Find where the given text appears and provide that cell's center as (X, Y) coordinate. 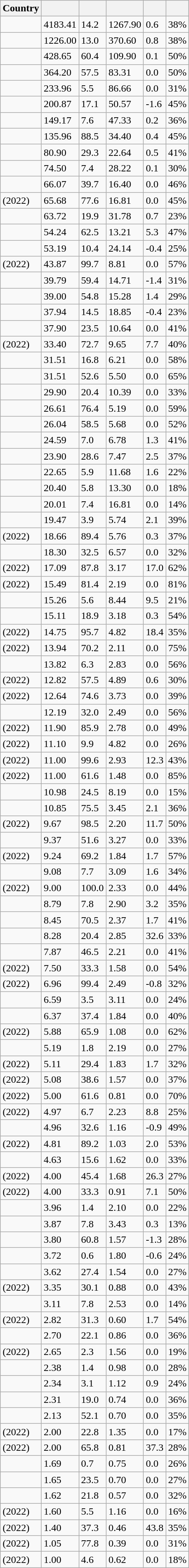
5.9 (92, 472)
3.27 (125, 840)
0.62 (125, 1560)
60.4 (92, 56)
9.37 (60, 840)
6.59 (60, 1000)
2.23 (125, 1112)
28.22 (125, 168)
11.90 (60, 728)
2.5 (155, 456)
8.8 (155, 1112)
5.11 (60, 1064)
1267.90 (125, 24)
16.40 (125, 184)
4.63 (60, 1160)
24.14 (125, 248)
69.2 (92, 856)
5.08 (60, 1080)
3.45 (125, 808)
5.76 (125, 536)
17% (177, 1431)
-0.9 (155, 1128)
43.87 (60, 264)
22.8 (92, 1431)
37.4 (92, 1016)
10.98 (60, 792)
4.81 (60, 1144)
13% (177, 1224)
1.40 (60, 1528)
2.82 (60, 1320)
80.90 (60, 152)
6.78 (125, 440)
0.57 (125, 1496)
1.65 (60, 1479)
135.96 (60, 136)
5.50 (125, 376)
0.60 (125, 1320)
370.60 (125, 40)
1.05 (60, 1544)
77.6 (92, 200)
2.34 (60, 1384)
2.10 (125, 1208)
81.4 (92, 584)
17.09 (60, 568)
2.90 (125, 904)
10.39 (125, 392)
10.4 (92, 248)
60.8 (92, 1240)
20.40 (60, 488)
16% (177, 1512)
2.20 (125, 824)
31.3 (92, 1320)
1.08 (125, 1032)
14.5 (92, 312)
2.65 (60, 1352)
76.4 (92, 408)
47% (177, 232)
99.7 (92, 264)
233.96 (60, 88)
6.96 (60, 984)
14.75 (60, 632)
0.91 (125, 1192)
100.0 (92, 888)
15.6 (92, 1160)
8.79 (60, 904)
15.28 (125, 296)
75% (177, 648)
0.98 (125, 1368)
9.9 (92, 744)
12.82 (60, 680)
46% (177, 184)
3.80 (60, 1240)
3.09 (125, 872)
65% (177, 376)
Country (21, 8)
62.5 (92, 232)
86.66 (125, 88)
65.9 (92, 1032)
0.9 (155, 1384)
3.17 (125, 568)
8.44 (125, 600)
99.4 (92, 984)
29% (177, 296)
21.8 (92, 1496)
45.4 (92, 1176)
2.3 (92, 1352)
5.8 (92, 488)
6.7 (92, 1112)
26.3 (155, 1176)
2.85 (125, 936)
39.79 (60, 280)
19.0 (92, 1400)
34% (177, 872)
88.5 (92, 136)
98.5 (92, 824)
2.11 (125, 648)
4183.41 (60, 24)
3.62 (60, 1272)
15.11 (60, 616)
44% (177, 888)
38.6 (92, 1080)
74.50 (60, 168)
28.6 (92, 456)
428.65 (60, 56)
22.64 (125, 152)
1.54 (125, 1272)
1.03 (125, 1144)
0.2 (155, 120)
9.00 (60, 888)
6.21 (125, 360)
87.8 (92, 568)
2.37 (125, 920)
2.0 (155, 1144)
1.58 (125, 968)
16.8 (92, 360)
7.47 (125, 456)
15% (177, 792)
5.6 (92, 600)
13.30 (125, 488)
20.01 (60, 504)
65.8 (92, 1447)
15.26 (60, 600)
2.70 (60, 1336)
39.00 (60, 296)
70% (177, 1096)
31.78 (125, 216)
2.38 (60, 1368)
8.81 (125, 264)
24.59 (60, 440)
39.7 (92, 184)
5.74 (125, 520)
3.35 (60, 1288)
26.61 (60, 408)
8.45 (60, 920)
4.97 (60, 1112)
1.60 (60, 1512)
66.07 (60, 184)
47.33 (125, 120)
89.2 (92, 1144)
4.89 (125, 680)
1.69 (60, 1463)
70.5 (92, 920)
0.88 (125, 1288)
9.24 (60, 856)
0.74 (125, 1400)
0.46 (125, 1528)
3.73 (125, 696)
4.96 (60, 1128)
2.13 (60, 1415)
37.90 (60, 328)
34.40 (125, 136)
2.83 (125, 664)
5.00 (60, 1096)
72.7 (92, 344)
53% (177, 1144)
1.00 (60, 1560)
51.6 (92, 840)
29.3 (92, 152)
37.94 (60, 312)
4.6 (92, 1560)
1.68 (125, 1176)
13.82 (60, 664)
17.0 (155, 568)
43.8 (155, 1528)
46.5 (92, 952)
17.1 (92, 104)
149.17 (60, 120)
14.71 (125, 280)
2.33 (125, 888)
2.21 (125, 952)
5.88 (60, 1032)
54.8 (92, 296)
52.6 (92, 376)
0.39 (125, 1544)
30.1 (92, 1288)
-1.3 (155, 1240)
7.87 (60, 952)
1.35 (125, 1431)
21% (177, 600)
32.5 (92, 552)
11.7 (155, 824)
85.9 (92, 728)
3.1 (92, 1384)
15.49 (60, 584)
52% (177, 424)
0.8 (155, 40)
19.9 (92, 216)
1.12 (125, 1384)
19.47 (60, 520)
77.8 (92, 1544)
6.3 (92, 664)
-1.4 (155, 280)
58.5 (92, 424)
3.2 (155, 904)
7.6 (92, 120)
53.19 (60, 248)
200.87 (60, 104)
85% (177, 776)
9.5 (155, 600)
364.20 (60, 72)
3.96 (60, 1208)
0.86 (125, 1336)
99.6 (92, 760)
50.57 (125, 104)
6.37 (60, 1016)
8.28 (60, 936)
0.75 (125, 1463)
0.5 (155, 152)
95.7 (92, 632)
59.4 (92, 280)
1.8 (92, 1048)
65.68 (60, 200)
10.85 (60, 808)
3.9 (92, 520)
9.08 (60, 872)
8.19 (125, 792)
81% (177, 584)
1226.00 (60, 40)
2.93 (125, 760)
33.40 (60, 344)
19% (177, 1352)
18.30 (60, 552)
10.64 (125, 328)
75.5 (92, 808)
18.66 (60, 536)
70.2 (92, 648)
52.1 (92, 1415)
12.64 (60, 696)
27.4 (92, 1272)
13.94 (60, 648)
9.65 (125, 344)
12.3 (155, 760)
2.53 (125, 1304)
1.3 (155, 440)
3.72 (60, 1256)
29.90 (60, 392)
11.10 (60, 744)
3.43 (125, 1224)
18.85 (125, 312)
12.19 (60, 712)
1.48 (125, 776)
23.90 (60, 456)
18.4 (155, 632)
13.21 (125, 232)
5.3 (155, 232)
26.04 (60, 424)
-1.6 (155, 104)
58% (177, 360)
1.83 (125, 1064)
13.0 (92, 40)
24.5 (92, 792)
54.24 (60, 232)
83.31 (125, 72)
74.6 (92, 696)
14.2 (92, 24)
22.65 (60, 472)
1.80 (125, 1256)
63.72 (60, 216)
89.4 (92, 536)
7.1 (155, 1192)
1.56 (125, 1352)
59% (177, 408)
109.90 (125, 56)
3.87 (60, 1224)
-0.6 (155, 1256)
6.57 (125, 552)
9.67 (60, 824)
5.68 (125, 424)
7.0 (92, 440)
3.18 (125, 616)
2.78 (125, 728)
7.50 (60, 968)
-0.8 (155, 984)
29.4 (92, 1064)
22.1 (92, 1336)
3.5 (92, 1000)
2.31 (60, 1400)
0.4 (155, 136)
32.0 (92, 712)
18.9 (92, 616)
11.68 (125, 472)
